Locate the cell with the specified text and output its (x, y) center coordinate. 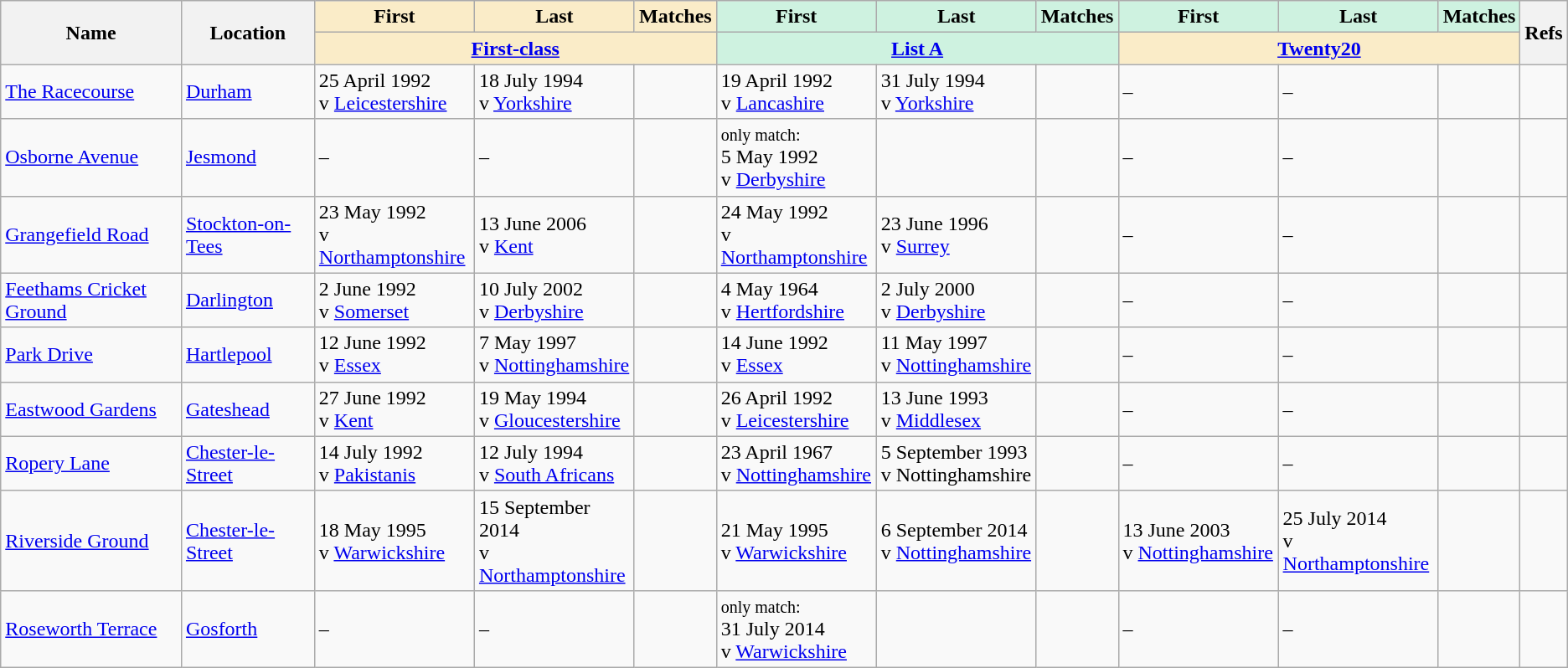
12 July 1994v South Africans (554, 464)
7 May 1997v Nottinghamshire (554, 355)
Gateshead (248, 409)
11 May 1997v Nottinghamshire (957, 355)
14 June 1992v Essex (796, 355)
Park Drive (91, 355)
Eastwood Gardens (91, 409)
13 June 2006v Kent (554, 234)
Hartlepool (248, 355)
Durham (248, 92)
Feethams Cricket Ground (91, 300)
19 April 1992v Lancashire (796, 92)
24 May 1992v Northamptonshire (796, 234)
13 June 2003v Nottinghamshire (1198, 541)
Refs (1544, 33)
15 September 2014v Northamptonshire (554, 541)
27 June 1992v Kent (394, 409)
The Racecourse (91, 92)
2 July 2000v Derbyshire (957, 300)
25 July 2014v Northamptonshire (1359, 541)
Riverside Ground (91, 541)
18 July 1994v Yorkshire (554, 92)
Name (91, 33)
2 June 1992v Somerset (394, 300)
14 July 1992v Pakistanis (394, 464)
Darlington (248, 300)
Ropery Lane (91, 464)
Osborne Avenue (91, 157)
Grangefield Road (91, 234)
26 April 1992v Leicestershire (796, 409)
31 July 1994v Yorkshire (957, 92)
Jesmond (248, 157)
12 June 1992v Essex (394, 355)
19 May 1994v Gloucestershire (554, 409)
5 September 1993v Nottinghamshire (957, 464)
23 June 1996v Surrey (957, 234)
23 May 1992v Northamptonshire (394, 234)
25 April 1992v Leicestershire (394, 92)
18 May 1995v Warwickshire (394, 541)
First-class (515, 49)
6 September 2014v Nottinghamshire (957, 541)
Stockton-on-Tees (248, 234)
13 June 1993v Middlesex (957, 409)
21 May 1995v Warwickshire (796, 541)
10 July 2002v Derbyshire (554, 300)
Twenty20 (1319, 49)
only match:31 July 2014v Warwickshire (796, 629)
Roseworth Terrace (91, 629)
4 May 1964v Hertfordshire (796, 300)
only match:5 May 1992v Derbyshire (796, 157)
Gosforth (248, 629)
Location (248, 33)
List A (917, 49)
23 April 1967v Nottinghamshire (796, 464)
